From the cell containing the given text, extract its center point as (X, Y) coordinate. 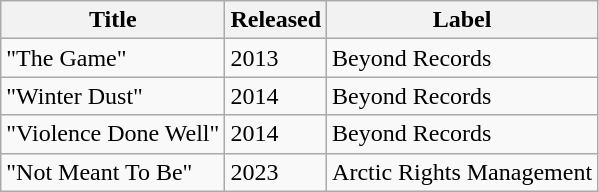
2013 (276, 58)
Title (113, 20)
2023 (276, 172)
"Violence Done Well" (113, 134)
Arctic Rights Management (462, 172)
"Not Meant To Be" (113, 172)
"The Game" (113, 58)
"Winter Dust" (113, 96)
Released (276, 20)
Label (462, 20)
